Return the (x, y) coordinate for the center point of the cell that contains the specified text.  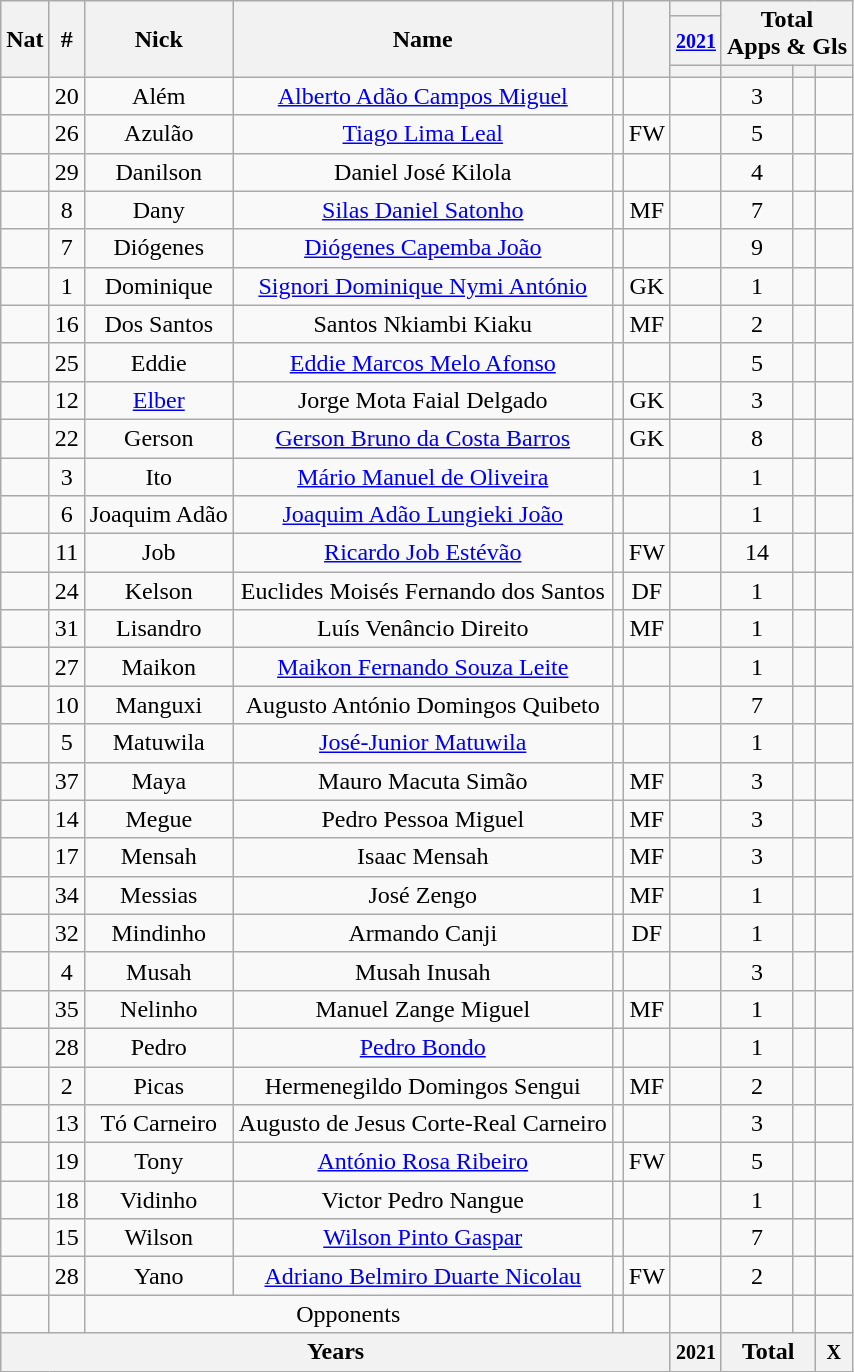
37 (66, 781)
11 (66, 553)
Hermenegildo Domingos Sengui (422, 1085)
35 (66, 1009)
Nelinho (158, 1009)
Ricardo Job Estévão (422, 553)
16 (66, 324)
10 (66, 705)
Job (158, 553)
Yano (158, 1276)
Years (336, 1352)
Diógenes (158, 248)
13 (66, 1124)
Mindinho (158, 933)
Daniel José Kilola (422, 172)
Augusto António Domingos Quibeto (422, 705)
Name (422, 39)
TotalApps & Gls (786, 34)
20 (66, 96)
Dominique (158, 286)
Megue (158, 819)
Mauro Macuta Simão (422, 781)
26 (66, 134)
Mensah (158, 857)
Pedro Pessoa Miguel (422, 819)
Pedro Bondo (422, 1047)
Signori Dominique Nymi António (422, 286)
Augusto de Jesus Corte-Real Carneiro (422, 1124)
Musah (158, 971)
Nick (158, 39)
Maikon (158, 667)
Eddie (158, 362)
27 (66, 667)
José Zengo (422, 895)
32 (66, 933)
6 (66, 515)
Wilson (158, 1238)
Azulão (158, 134)
Pedro (158, 1047)
Adriano Belmiro Duarte Nicolau (422, 1276)
X (834, 1352)
Total (768, 1352)
Matuwila (158, 743)
22 (66, 438)
15 (66, 1238)
34 (66, 895)
Vidinho (158, 1200)
Luís Venâncio Direito (422, 629)
Messias (158, 895)
18 (66, 1200)
Tiago Lima Leal (422, 134)
Mário Manuel de Oliveira (422, 477)
Isaac Mensah (422, 857)
29 (66, 172)
Armando Canji (422, 933)
Opponents (348, 1314)
Dany (158, 210)
Alberto Adão Campos Miguel (422, 96)
Jorge Mota Faial Delgado (422, 400)
31 (66, 629)
Tony (158, 1162)
Kelson (158, 591)
17 (66, 857)
Ito (158, 477)
Gerson (158, 438)
José-Junior Matuwila (422, 743)
19 (66, 1162)
Victor Pedro Nangue (422, 1200)
Wilson Pinto Gaspar (422, 1238)
Manguxi (158, 705)
Lisandro (158, 629)
Maikon Fernando Souza Leite (422, 667)
Joaquim Adão Lungieki João (422, 515)
Além (158, 96)
Danilson (158, 172)
Gerson Bruno da Costa Barros (422, 438)
Diógenes Capemba João (422, 248)
Maya (158, 781)
Euclides Moisés Fernando dos Santos (422, 591)
Santos Nkiambi Kiaku (422, 324)
Elber (158, 400)
António Rosa Ribeiro (422, 1162)
Eddie Marcos Melo Afonso (422, 362)
Dos Santos (158, 324)
Musah Inusah (422, 971)
Picas (158, 1085)
Silas Daniel Satonho (422, 210)
12 (66, 400)
# (66, 39)
Tó Carneiro (158, 1124)
9 (756, 248)
25 (66, 362)
Nat (25, 39)
24 (66, 591)
Manuel Zange Miguel (422, 1009)
Joaquim Adão (158, 515)
